Identify which cell holds the provided text, then report its [x, y] central coordinate. 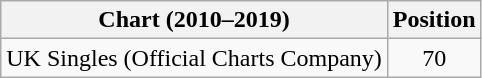
70 [434, 58]
UK Singles (Official Charts Company) [194, 58]
Position [434, 20]
Chart (2010–2019) [194, 20]
